Detect which cell encompasses the target text, then output its (x, y) center coordinate. 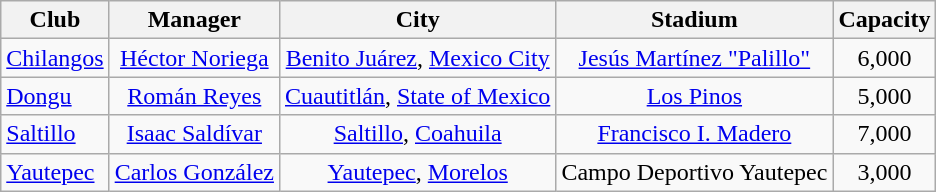
Yautepec (55, 172)
6,000 (884, 58)
Francisco I. Madero (694, 134)
Benito Juárez, Mexico City (417, 58)
City (417, 20)
Chilangos (55, 58)
Stadium (694, 20)
Isaac Saldívar (194, 134)
Dongu (55, 96)
Jesús Martínez "Palillo" (694, 58)
Cuautitlán, State of Mexico (417, 96)
Román Reyes (194, 96)
Los Pinos (694, 96)
Capacity (884, 20)
Carlos González (194, 172)
Campo Deportivo Yautepec (694, 172)
5,000 (884, 96)
Héctor Noriega (194, 58)
Saltillo (55, 134)
3,000 (884, 172)
Manager (194, 20)
Yautepec, Morelos (417, 172)
Club (55, 20)
7,000 (884, 134)
Saltillo, Coahuila (417, 134)
